Extract the [X, Y] coordinate from the center of the cell holding the provided text.  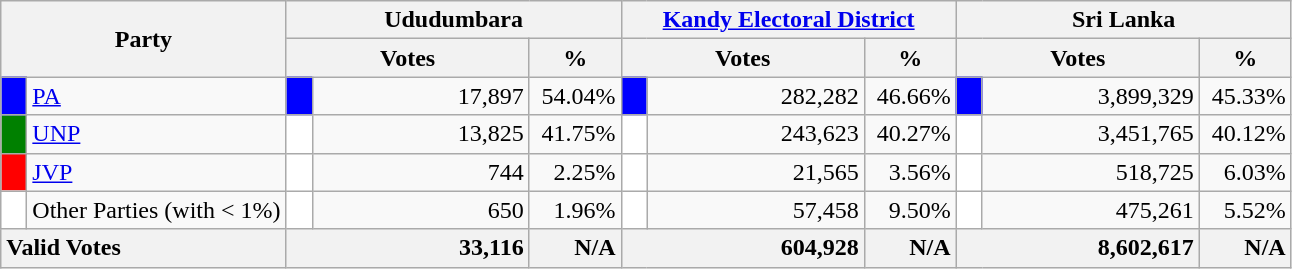
3.56% [910, 172]
2.25% [575, 172]
21,565 [756, 172]
33,116 [408, 248]
17,897 [420, 96]
5.52% [1245, 210]
54.04% [575, 96]
475,261 [1090, 210]
UNP [156, 134]
9.50% [910, 210]
40.27% [910, 134]
45.33% [1245, 96]
Valid Votes [144, 248]
518,725 [1090, 172]
604,928 [742, 248]
46.66% [910, 96]
PA [156, 96]
41.75% [575, 134]
57,458 [756, 210]
3,899,329 [1090, 96]
Sri Lanka [1124, 20]
Party [144, 39]
Other Parties (with < 1%) [156, 210]
Kandy Electoral District [788, 20]
40.12% [1245, 134]
650 [420, 210]
3,451,765 [1090, 134]
JVP [156, 172]
6.03% [1245, 172]
Ududumbara [454, 20]
8,602,617 [1078, 248]
1.96% [575, 210]
13,825 [420, 134]
744 [420, 172]
282,282 [756, 96]
243,623 [756, 134]
